Determine the (X, Y) coordinate at the center of the cell enclosing the given text.  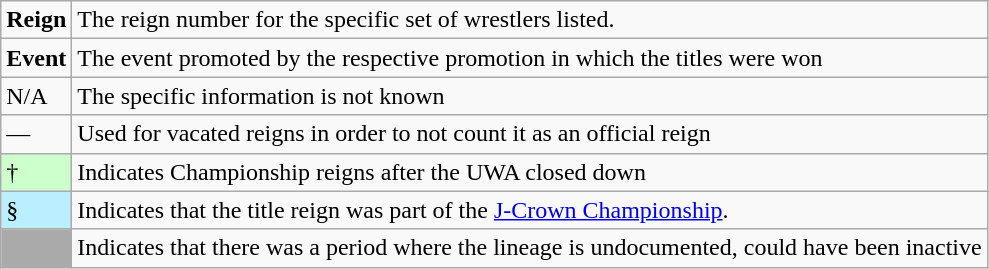
Indicates that there was a period where the lineage is undocumented, could have been inactive (530, 248)
Indicates Championship reigns after the UWA closed down (530, 172)
Indicates that the title reign was part of the J-Crown Championship. (530, 210)
The event promoted by the respective promotion in which the titles were won (530, 58)
§ (36, 210)
† (36, 172)
Event (36, 58)
The reign number for the specific set of wrestlers listed. (530, 20)
Used for vacated reigns in order to not count it as an official reign (530, 134)
N/A (36, 96)
Reign (36, 20)
The specific information is not known (530, 96)
— (36, 134)
